Find where the given text appears and provide that cell's center as [x, y] coordinate. 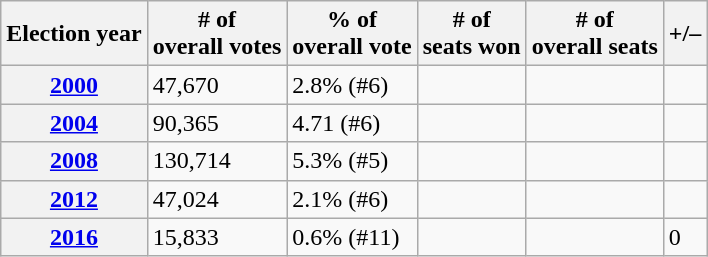
0 [684, 237]
# ofseats won [472, 34]
# ofoverall seats [594, 34]
2000 [74, 85]
2008 [74, 161]
2.1% (#6) [352, 199]
15,833 [217, 237]
+/– [684, 34]
% ofoverall vote [352, 34]
130,714 [217, 161]
Election year [74, 34]
47,024 [217, 199]
47,670 [217, 85]
5.3% (#5) [352, 161]
4.71 (#6) [352, 123]
# ofoverall votes [217, 34]
2016 [74, 237]
2004 [74, 123]
2.8% (#6) [352, 85]
2012 [74, 199]
0.6% (#11) [352, 237]
90,365 [217, 123]
